Extract the [x, y] coordinate from the center of the cell holding the provided text.  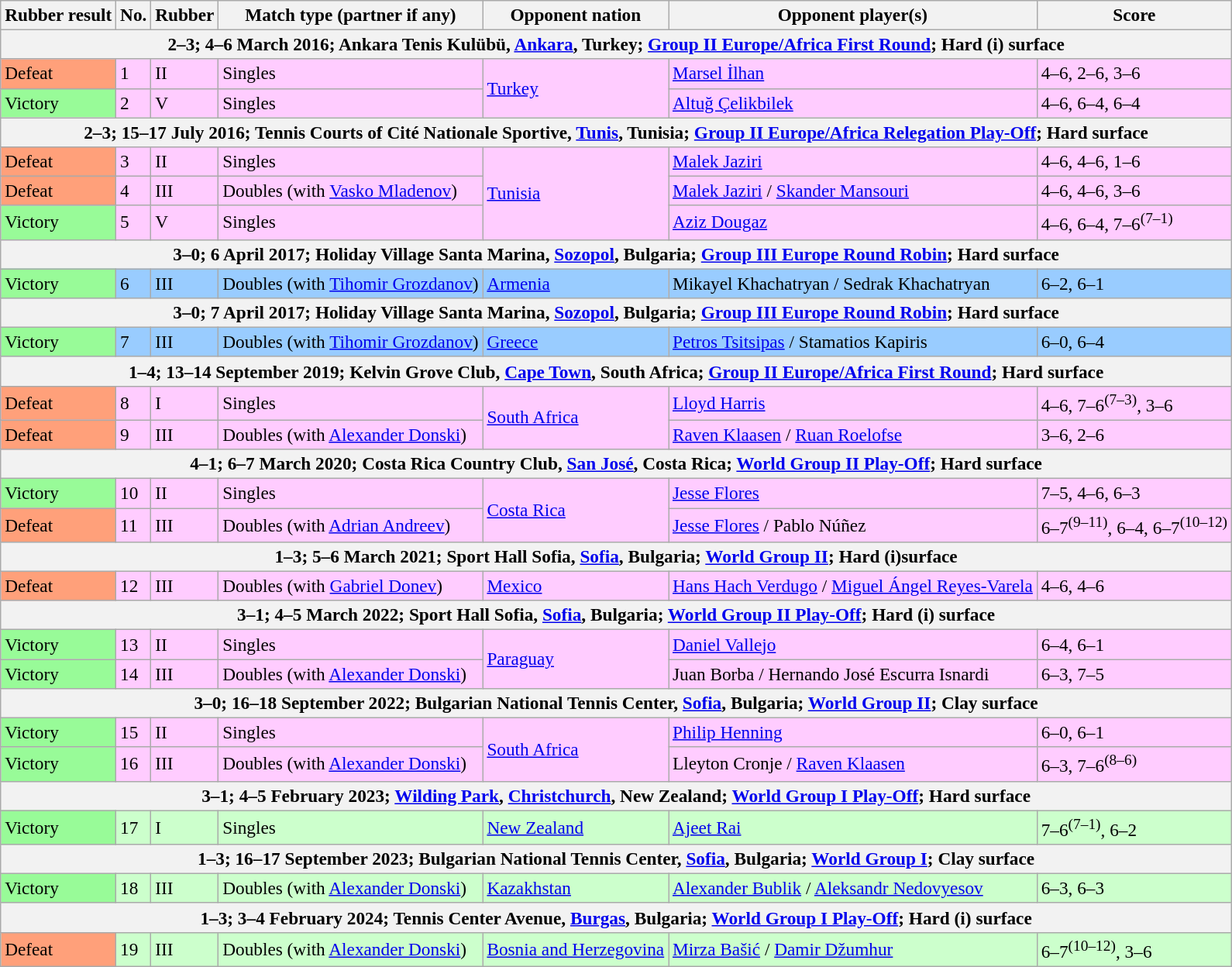
4 [133, 191]
Hans Hach Verdugo / Miguel Ángel Reyes-Varela [853, 586]
18 [133, 888]
12 [133, 586]
Malek Jaziri / Skander Mansouri [853, 191]
1 [133, 74]
Aziz Dougaz [853, 222]
13 [133, 644]
14 [133, 673]
3–0; 6 April 2017; Holiday Village Santa Marina, Sozopol, Bulgaria; Group III Europe Round Robin; Hard surface [617, 254]
Match type (partner if any) [350, 15]
16 [133, 764]
Rubber result [59, 15]
Turkey [576, 88]
8 [133, 403]
9 [133, 435]
Opponent player(s) [853, 15]
Tunisia [576, 193]
Altuğ Çelikbilek [853, 103]
3–6, 2–6 [1134, 435]
Jesse Flores / Pablo Núñez [853, 525]
6–4, 6–1 [1134, 644]
6–7(10–12), 3–6 [1134, 949]
Malek Jaziri [853, 161]
6–3, 7–5 [1134, 673]
Doubles (with Adrian Andreev) [350, 525]
6–2, 6–1 [1134, 284]
New Zealand [576, 827]
3–1; 4–5 February 2023; Wilding Park, Christchurch, New Zealand; World Group I Play-Off; Hard surface [617, 796]
7–5, 4–6, 6–3 [1134, 493]
4–1; 6–7 March 2020; Costa Rica Country Club, San José, Costa Rica; World Group II Play-Off; Hard surface [617, 464]
11 [133, 525]
Paraguay [576, 659]
6–3, 7–6(8–6) [1134, 764]
Mirza Bašić / Damir Džumhur [853, 949]
4–6, 7–6(7–3), 3–6 [1134, 403]
19 [133, 949]
Mexico [576, 586]
4–6, 4–6, 3–6 [1134, 191]
Ajeet Rai [853, 827]
6–7(9–11), 6–4, 6–7(10–12) [1134, 525]
4–6, 4–6 [1134, 586]
17 [133, 827]
Mikayel Khachatryan / Sedrak Khachatryan [853, 284]
3–1; 4–5 March 2022; Sport Hall Sofia, Sofia, Bulgaria; World Group II Play-Off; Hard (i) surface [617, 615]
6–3, 6–3 [1134, 888]
3 [133, 161]
7 [133, 342]
1–3; 5–6 March 2021; Sport Hall Sofia, Sofia, Bulgaria; World Group II; Hard (i)surface [617, 556]
7–6(7–1), 6–2 [1134, 827]
4–6, 2–6, 3–6 [1134, 74]
Lleyton Cronje / Raven Klaasen [853, 764]
6–0, 6–4 [1134, 342]
6 [133, 284]
4–6, 6–4, 6–4 [1134, 103]
Marsel İlhan [853, 74]
Doubles (with Vasko Mladenov) [350, 191]
4–6, 6–4, 7–6(7–1) [1134, 222]
Jesse Flores [853, 493]
Costa Rica [576, 510]
Petros Tsitsipas / Stamatios Kapiris [853, 342]
Doubles (with Gabriel Donev) [350, 586]
Opponent nation [576, 15]
Kazakhstan [576, 888]
2–3; 15–17 July 2016; Tennis Courts of Cité Nationale Sportive, Tunis, Tunisia; Group II Europe/Africa Relegation Play-Off; Hard surface [617, 132]
2–3; 4–6 March 2016; Ankara Tenis Kulübü, Ankara, Turkey; Group II Europe/Africa First Round; Hard (i) surface [617, 44]
1–3; 3–4 February 2024; Tennis Center Avenue, Burgas, Bulgaria; World Group I Play-Off; Hard (i) surface [617, 917]
1–4; 13–14 September 2019; Kelvin Grove Club, Cape Town, South Africa; Group II Europe/Africa First Round; Hard surface [617, 371]
Score [1134, 15]
6–0, 6–1 [1134, 732]
3–0; 7 April 2017; Holiday Village Santa Marina, Sozopol, Bulgaria; Group III Europe Round Robin; Hard surface [617, 312]
2 [133, 103]
Daniel Vallejo [853, 644]
Lloyd Harris [853, 403]
5 [133, 222]
4–6, 4–6, 1–6 [1134, 161]
Juan Borba / Hernando José Escurra Isnardi [853, 673]
Alexander Bublik / Aleksandr Nedovyesov [853, 888]
15 [133, 732]
No. [133, 15]
Bosnia and Herzegovina [576, 949]
Rubber [184, 15]
3–0; 16–18 September 2022; Bulgarian National Tennis Center, Sofia, Bulgaria; World Group II; Clay surface [617, 703]
Philip Henning [853, 732]
Greece [576, 342]
10 [133, 493]
Raven Klaasen / Ruan Roelofse [853, 435]
1–3; 16–17 September 2023; Bulgarian National Tennis Center, Sofia, Bulgaria; World Group I; Clay surface [617, 859]
Armenia [576, 284]
